Scan for the cell matching the given text and deliver its [x, y] coordinate at center. 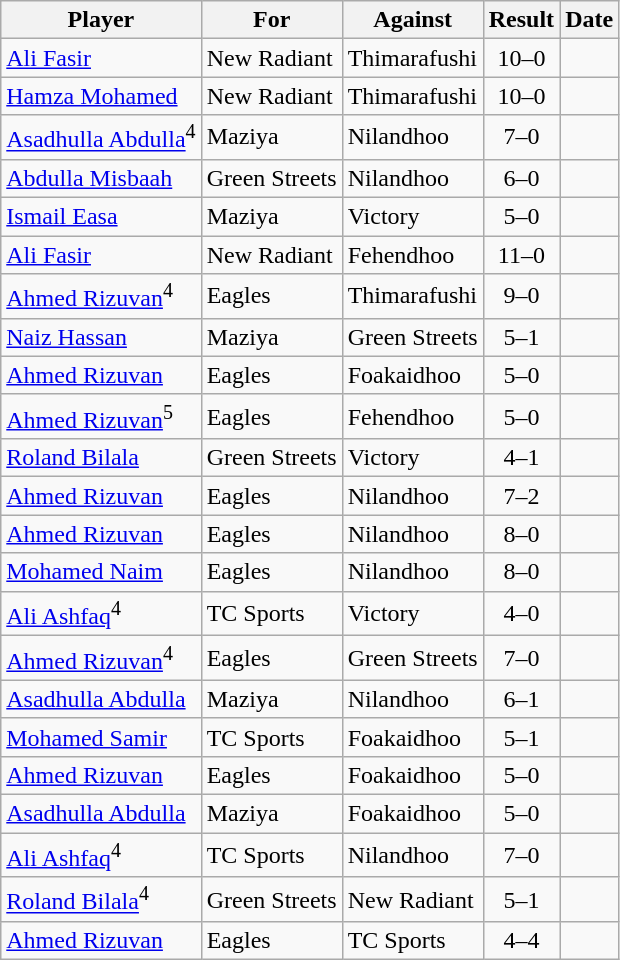
4–0 [521, 614]
Result [521, 20]
Naiz Hassan [101, 337]
4–1 [521, 458]
Abdulla Misbaah [101, 178]
Roland Bilala4 [101, 900]
Roland Bilala [101, 458]
Asadhulla Abdulla4 [101, 138]
9–0 [521, 296]
Mohamed Naim [101, 572]
Hamza Mohamed [101, 96]
6–1 [521, 699]
Date [590, 20]
Against [412, 20]
Player [101, 20]
7–2 [521, 496]
Mohamed Samir [101, 737]
Ismail Easa [101, 217]
6–0 [521, 178]
11–0 [521, 255]
For [272, 20]
4–4 [521, 941]
Ahmed Rizuvan5 [101, 416]
